Return the [x, y] coordinate for the center point of the cell that contains the specified text.  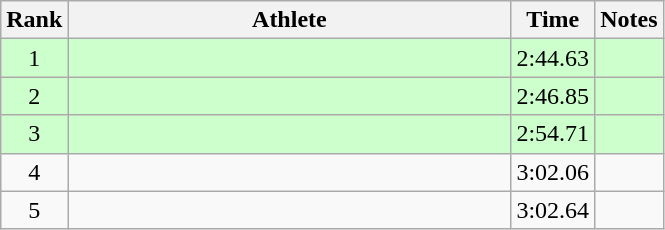
1 [34, 58]
Time [553, 20]
Rank [34, 20]
Athlete [290, 20]
Notes [629, 20]
4 [34, 172]
3:02.64 [553, 210]
2:54.71 [553, 134]
3 [34, 134]
3:02.06 [553, 172]
5 [34, 210]
2:46.85 [553, 96]
2:44.63 [553, 58]
2 [34, 96]
